Provide the (X, Y) coordinate of the cell's center where the given text is located.  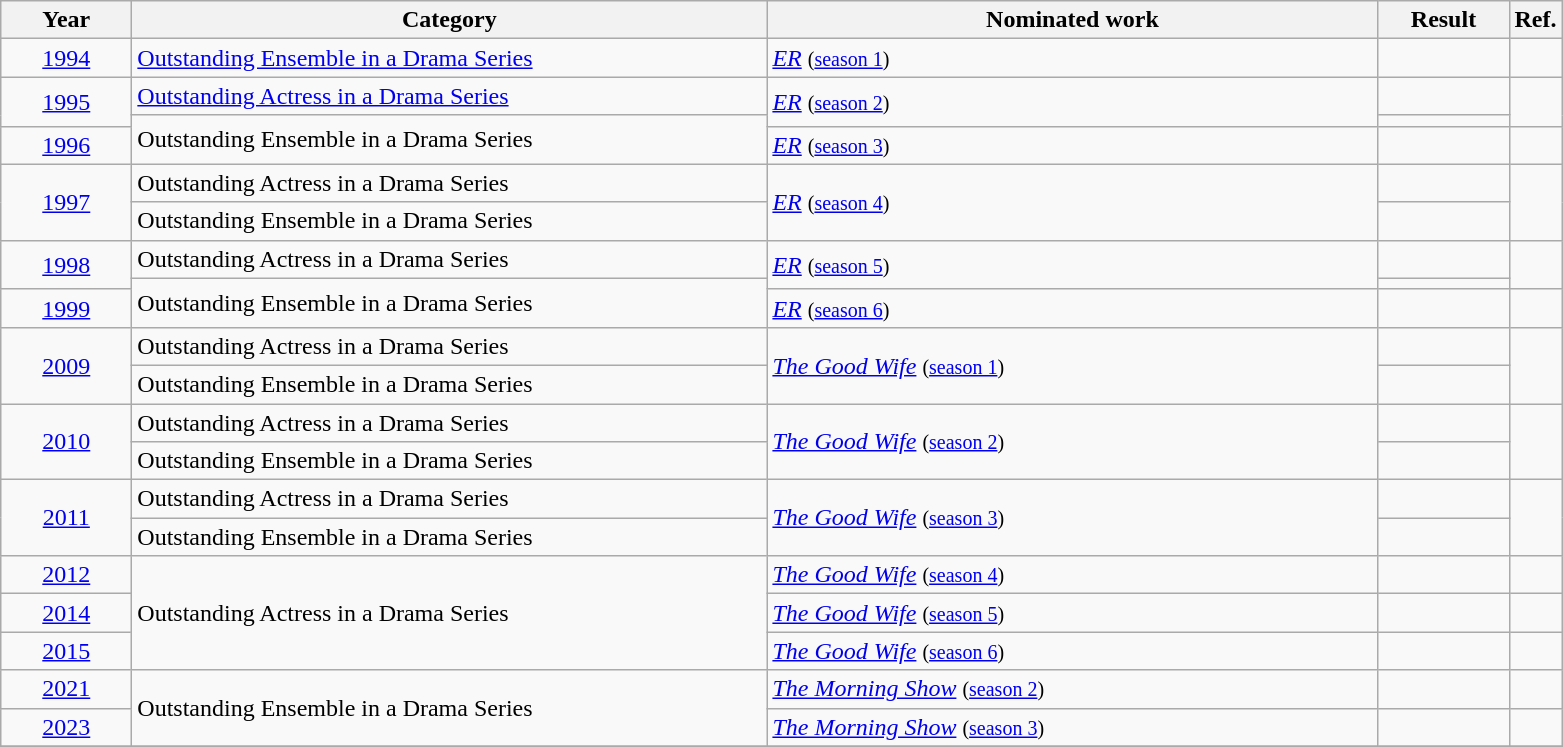
2014 (66, 613)
Year (66, 20)
1996 (66, 145)
The Morning Show (season 3) (1072, 727)
The Good Wife (season 6) (1072, 651)
ER (season 5) (1072, 264)
Result (1444, 20)
1994 (66, 58)
2011 (66, 518)
2023 (66, 727)
Ref. (1536, 20)
1997 (66, 202)
1995 (66, 102)
1999 (66, 308)
The Good Wife (season 4) (1072, 575)
2009 (66, 365)
2015 (66, 651)
Category (450, 20)
2012 (66, 575)
2021 (66, 689)
The Good Wife (season 5) (1072, 613)
ER (season 3) (1072, 145)
The Good Wife (season 1) (1072, 365)
ER (season 4) (1072, 202)
ER (season 1) (1072, 58)
ER (season 6) (1072, 308)
The Good Wife (season 2) (1072, 442)
The Good Wife (season 3) (1072, 518)
1998 (66, 264)
ER (season 2) (1072, 102)
The Morning Show (season 2) (1072, 689)
Nominated work (1072, 20)
2010 (66, 442)
